Pinpoint the cell where the given text exists, returning its (x, y) midpoint coordinate. 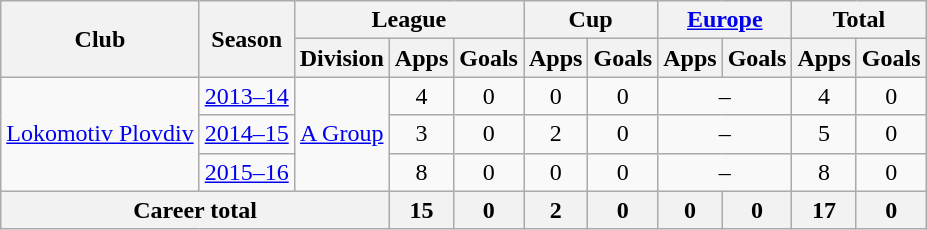
Lokomotiv Plovdiv (100, 134)
5 (824, 134)
Season (246, 39)
Career total (196, 210)
2015–16 (246, 172)
Europe (725, 20)
3 (421, 134)
17 (824, 210)
League (408, 20)
A Group (342, 134)
2013–14 (246, 96)
Club (100, 39)
Division (342, 58)
Cup (591, 20)
15 (421, 210)
Total (859, 20)
2014–15 (246, 134)
